Output the (X, Y) coordinate of the center of the cell containing the given text.  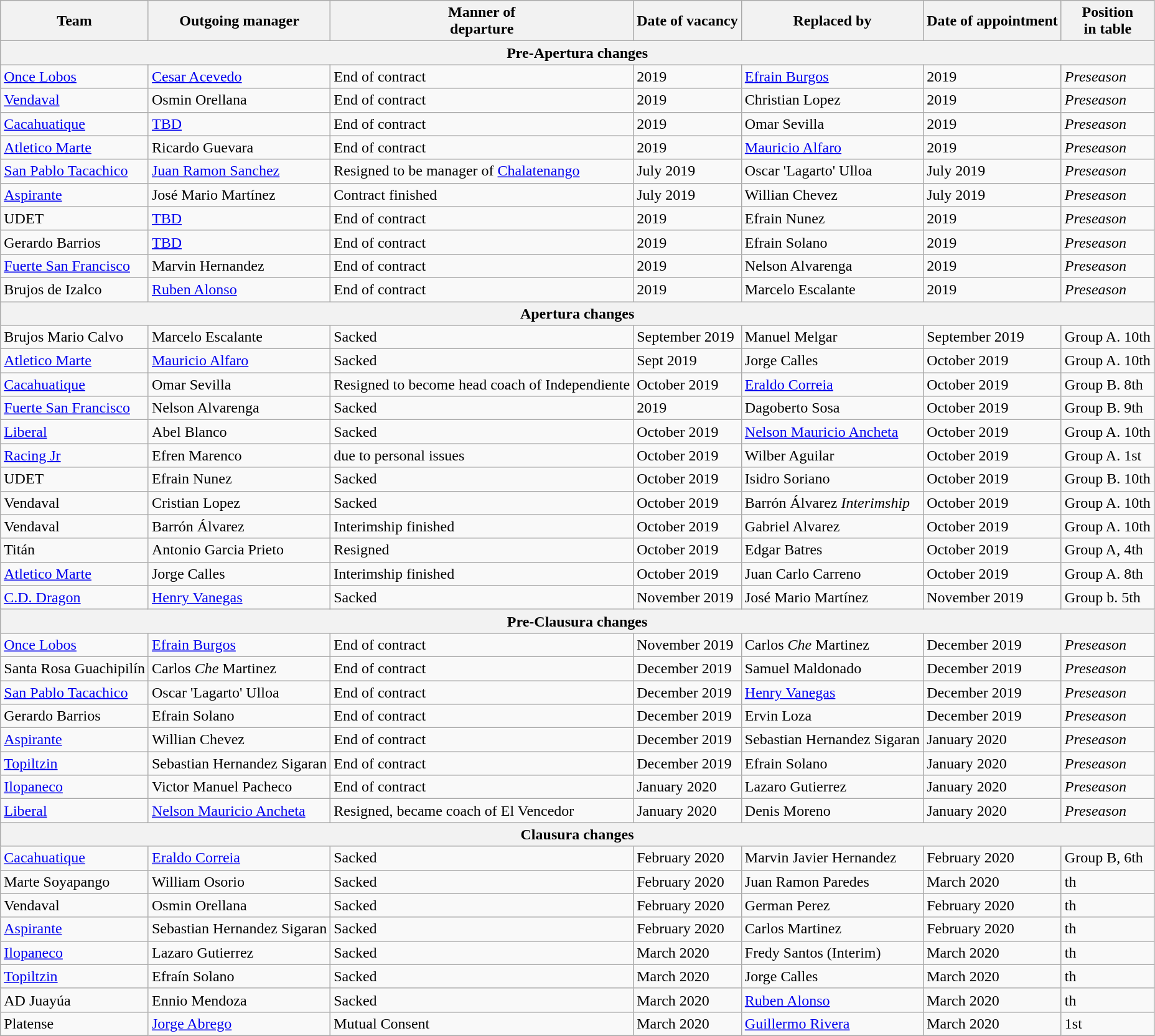
Denis Moreno (832, 811)
Outgoing manager (239, 21)
Isidro Soriano (832, 479)
Marvin Hernandez (239, 266)
Group B, 6th (1108, 858)
Pre-Apertura changes (577, 53)
William Osorio (239, 882)
Group B. 8th (1108, 385)
Resigned to become head coach of Independiente (482, 385)
Manner of departure (482, 21)
Christian Lopez (832, 100)
Contract finished (482, 195)
Resigned (482, 550)
1st (1108, 1024)
Group B. 9th (1108, 408)
Pre-Clausura changes (577, 621)
Group A, 4th (1108, 550)
Juan Ramon Paredes (832, 882)
Victor Manuel Pacheco (239, 787)
Resigned to be manager of Chalatenango (482, 171)
Samuel Maldonado (832, 668)
Position in table (1108, 21)
Dagoberto Sosa (832, 408)
Jorge Abrego (239, 1024)
Marvin Javier Hernandez (832, 858)
AD Juayúa (75, 1000)
Brujos Mario Calvo (75, 337)
Barrón Álvarez Interimship (832, 503)
Group A. 8th (1108, 574)
Sept 2019 (688, 361)
Santa Rosa Guachipilín (75, 668)
Titán (75, 550)
Group B. 10th (1108, 479)
Carlos Martinez (832, 929)
Ricardo Guevara (239, 147)
Edgar Batres (832, 550)
Group b. 5th (1108, 597)
Cesar Acevedo (239, 77)
Racing Jr (75, 455)
Brujos de Izalco (75, 289)
Juan Carlo Carreno (832, 574)
Replaced by (832, 21)
Cristian Lopez (239, 503)
Team (75, 21)
Gabriel Alvarez (832, 526)
Efraín Solano (239, 976)
Clausura changes (577, 834)
Barrón Álvarez (239, 526)
Group A. 1st (1108, 455)
Apertura changes (577, 313)
Ennio Mendoza (239, 1000)
Marte Soyapango (75, 882)
Manuel Melgar (832, 337)
Platense (75, 1024)
Date of vacancy (688, 21)
Resigned, became coach of El Vencedor (482, 811)
German Perez (832, 905)
Fredy Santos (Interim) (832, 953)
Abel Blanco (239, 432)
C.D. Dragon (75, 597)
Antonio Garcia Prieto (239, 550)
Wilber Aguilar (832, 455)
Mutual Consent (482, 1024)
Juan Ramon Sanchez (239, 171)
Date of appointment (993, 21)
Ervin Loza (832, 716)
Guillermo Rivera (832, 1024)
due to personal issues (482, 455)
Efren Marenco (239, 455)
